Identify which cell holds the provided text, then report its [X, Y] central coordinate. 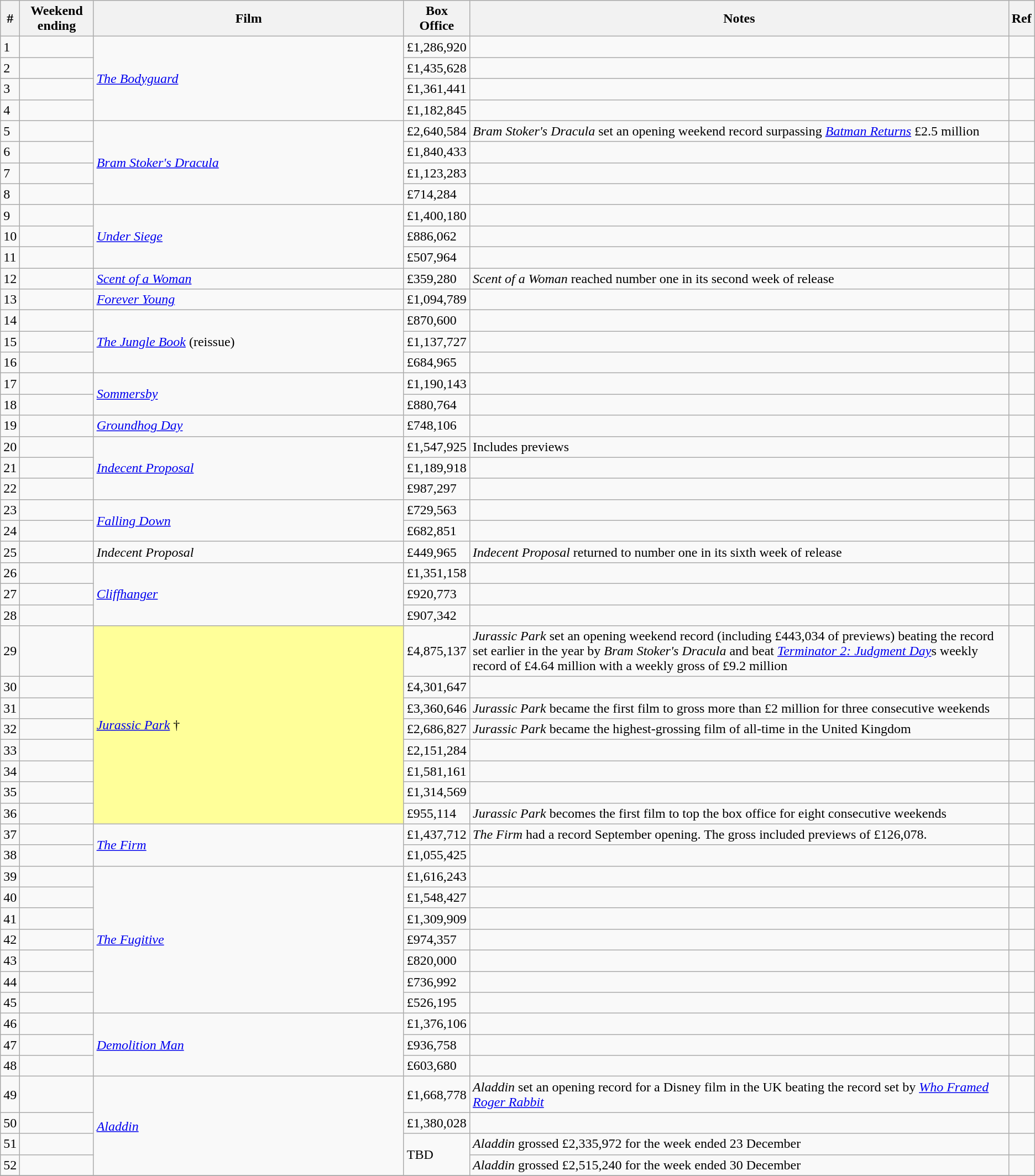
50 [10, 1123]
£2,151,284 [437, 750]
£880,764 [437, 405]
45 [10, 1003]
Aladdin grossed £2,515,240 for the week ended 30 December [740, 1165]
8 [10, 194]
Jurassic Park became the highest-grossing film of all-time in the United Kingdom [740, 729]
24 [10, 531]
£526,195 [437, 1003]
Falling Down [249, 520]
30 [10, 687]
Film [249, 19]
22 [10, 489]
£1,547,925 [437, 447]
Aladdin grossed £2,335,972 for the week ended 23 December [740, 1144]
£714,284 [437, 194]
£682,851 [437, 531]
Groundhog Day [249, 426]
48 [10, 1066]
29 [10, 651]
£603,680 [437, 1066]
38 [10, 855]
21 [10, 468]
£1,286,920 [437, 47]
£4,301,647 [437, 687]
Jurassic Park became the first film to gross more than £2 million for three consecutive weekends [740, 708]
£2,686,827 [437, 729]
TBD [437, 1154]
# [10, 19]
£886,062 [437, 236]
£1,380,028 [437, 1123]
£1,094,789 [437, 300]
23 [10, 510]
£1,840,433 [437, 152]
£1,190,143 [437, 384]
33 [10, 750]
£449,965 [437, 552]
£820,000 [437, 960]
£1,435,628 [437, 68]
14 [10, 321]
Aladdin [249, 1126]
Bram Stoker's Dracula set an opening weekend record surpassing Batman Returns £2.5 million [740, 131]
£748,106 [437, 426]
12 [10, 278]
Bram Stoker's Dracula [249, 163]
2 [10, 68]
£684,965 [437, 363]
£729,563 [437, 510]
£987,297 [437, 489]
Weekend ending [56, 19]
£1,400,180 [437, 215]
41 [10, 918]
£1,309,909 [437, 918]
49 [10, 1095]
£1,616,243 [437, 876]
27 [10, 594]
9 [10, 215]
£1,314,569 [437, 792]
15 [10, 342]
26 [10, 573]
Notes [740, 19]
£920,773 [437, 594]
35 [10, 792]
1 [10, 47]
46 [10, 1024]
Cliffhanger [249, 594]
£907,342 [437, 615]
Aladdin set an opening record for a Disney film in the UK beating the record set by Who Framed Roger Rabbit [740, 1095]
The Jungle Book (reissue) [249, 342]
51 [10, 1144]
Jurassic Park becomes the first film to top the box office for eight consecutive weekends [740, 813]
£955,114 [437, 813]
The Fugitive [249, 939]
£1,189,918 [437, 468]
£1,137,727 [437, 342]
44 [10, 981]
Jurassic Park † [249, 725]
The Firm had a record September opening. The gross included previews of £126,078. [740, 834]
£1,123,283 [437, 173]
£1,581,161 [437, 771]
43 [10, 960]
Forever Young [249, 300]
31 [10, 708]
£1,548,427 [437, 897]
Indecent Proposal returned to number one in its sixth week of release [740, 552]
20 [10, 447]
5 [10, 131]
10 [10, 236]
3 [10, 89]
Demolition Man [249, 1045]
Scent of a Woman reached number one in its second week of release [740, 278]
19 [10, 426]
40 [10, 897]
Scent of a Woman [249, 278]
£870,600 [437, 321]
Box Office [437, 19]
6 [10, 152]
13 [10, 300]
18 [10, 405]
25 [10, 552]
37 [10, 834]
4 [10, 110]
£1,361,441 [437, 89]
17 [10, 384]
7 [10, 173]
28 [10, 615]
47 [10, 1045]
36 [10, 813]
£1,668,778 [437, 1095]
34 [10, 771]
£1,351,158 [437, 573]
42 [10, 939]
£4,875,137 [437, 651]
Includes previews [740, 447]
£736,992 [437, 981]
£359,280 [437, 278]
16 [10, 363]
£2,640,584 [437, 131]
£1,055,425 [437, 855]
£1,437,712 [437, 834]
Sommersby [249, 394]
52 [10, 1165]
The Firm [249, 845]
39 [10, 876]
£507,964 [437, 257]
The Bodyguard [249, 79]
£1,376,106 [437, 1024]
£936,758 [437, 1045]
£974,357 [437, 939]
Under Siege [249, 236]
£3,360,646 [437, 708]
Ref [1022, 19]
£1,182,845 [437, 110]
11 [10, 257]
32 [10, 729]
